Extract the (x, y) coordinate from the center of the cell holding the provided text.  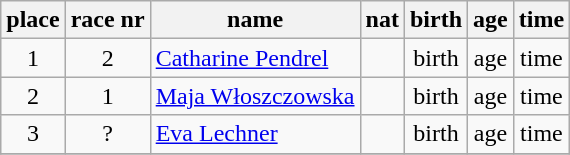
3 (33, 134)
place (33, 20)
nat (382, 20)
Maja Włoszczowska (255, 96)
? (108, 134)
Catharine Pendrel (255, 58)
Eva Lechner (255, 134)
race nr (108, 20)
name (255, 20)
